Return [x, y] of the center of cell containing provided text 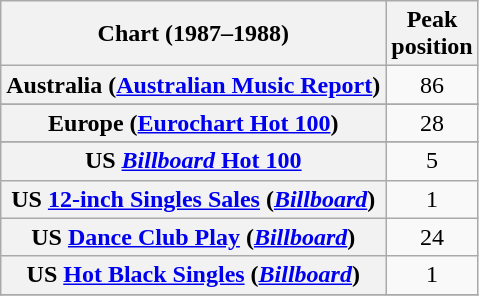
5 [432, 161]
US Dance Club Play (Billboard) [194, 237]
US Billboard Hot 100 [194, 161]
Europe (Eurochart Hot 100) [194, 123]
Chart (1987–1988) [194, 34]
US Hot Black Singles (Billboard) [194, 275]
86 [432, 85]
28 [432, 123]
Australia (Australian Music Report) [194, 85]
24 [432, 237]
Peakposition [432, 34]
US 12-inch Singles Sales (Billboard) [194, 199]
